Capture the cell that displays the provided text and extract its (x, y) central coordinate. 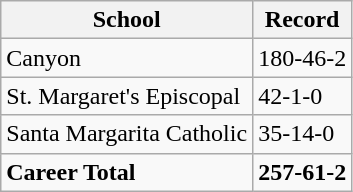
35-14-0 (302, 134)
42-1-0 (302, 96)
257-61-2 (302, 172)
Santa Margarita Catholic (127, 134)
St. Margaret's Episcopal (127, 96)
Record (302, 20)
Canyon (127, 58)
180-46-2 (302, 58)
Career Total (127, 172)
School (127, 20)
